Return the [X, Y] coordinate for the center point of the cell that contains the specified text.  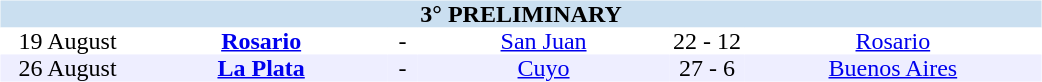
Buenos Aires [892, 68]
26 August [67, 68]
La Plata [262, 68]
19 August [67, 42]
San Juan [544, 42]
22 - 12 [707, 42]
3° PRELIMINARY [520, 14]
27 - 6 [707, 68]
Cuyo [544, 68]
